Find where the given text appears and provide that cell's center as [X, Y] coordinate. 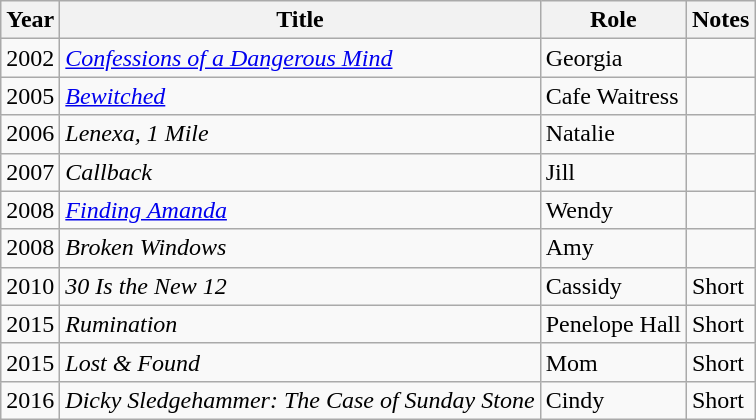
Confessions of a Dangerous Mind [300, 58]
Dicky Sledgehammer: The Case of Sunday Stone [300, 400]
Finding Amanda [300, 210]
2005 [30, 96]
Rumination [300, 324]
Penelope Hall [613, 324]
2002 [30, 58]
Cindy [613, 400]
Mom [613, 362]
Lost & Found [300, 362]
2006 [30, 134]
2010 [30, 286]
Amy [613, 248]
Title [300, 20]
Lenexa, 1 Mile [300, 134]
Role [613, 20]
Georgia [613, 58]
Broken Windows [300, 248]
Natalie [613, 134]
Cafe Waitress [613, 96]
Jill [613, 172]
2016 [30, 400]
30 Is the New 12 [300, 286]
Notes [720, 20]
Cassidy [613, 286]
Wendy [613, 210]
Year [30, 20]
Callback [300, 172]
Bewitched [300, 96]
2007 [30, 172]
